Output the [X, Y] coordinate of the center of the cell containing the given text.  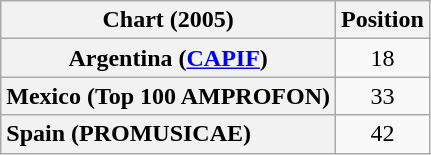
18 [383, 58]
42 [383, 134]
33 [383, 96]
Mexico (Top 100 AMPROFON) [168, 96]
Position [383, 20]
Spain (PROMUSICAE) [168, 134]
Chart (2005) [168, 20]
Argentina (CAPIF) [168, 58]
